Identify which cell holds the provided text, then report its (X, Y) central coordinate. 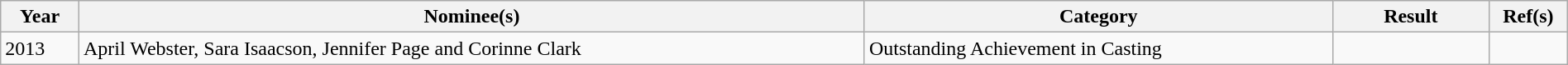
Outstanding Achievement in Casting (1098, 48)
Nominee(s) (471, 17)
April Webster, Sara Isaacson, Jennifer Page and Corinne Clark (471, 48)
Ref(s) (1528, 17)
2013 (40, 48)
Category (1098, 17)
Result (1411, 17)
Year (40, 17)
